Output the (X, Y) coordinate of the center of the cell containing the given text.  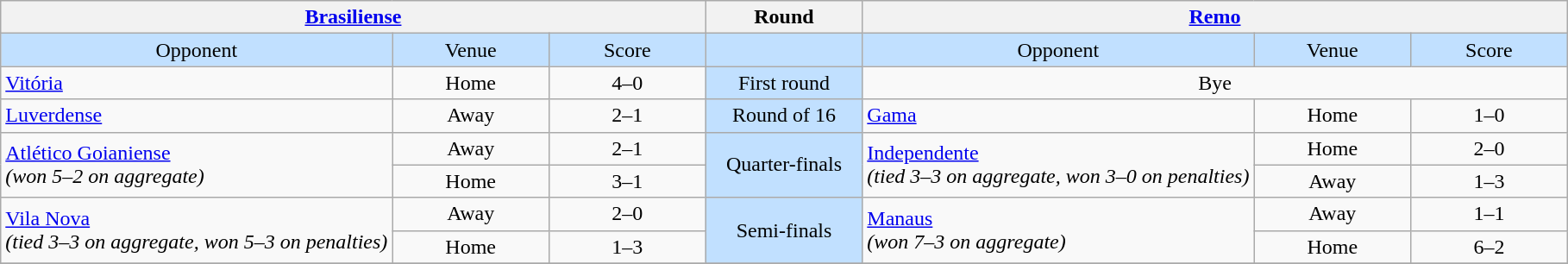
1–1 (1490, 214)
Quarter-finals (784, 165)
Semi-finals (784, 230)
Round (784, 17)
4–0 (628, 83)
Atlético Goianiense(won 5–2 on aggregate) (197, 165)
Vila Nova(tied 3–3 on aggregate, won 5–3 on penalties) (197, 230)
Brasiliense (354, 17)
Independente(tied 3–3 on aggregate, won 3–0 on penalties) (1058, 165)
1–0 (1490, 116)
Bye (1214, 83)
Remo (1214, 17)
3–1 (628, 181)
Luverdense (197, 116)
Round of 16 (784, 116)
Vitória (197, 83)
First round (784, 83)
6–2 (1490, 247)
Gama (1058, 116)
Manaus(won 7–3 on aggregate) (1058, 230)
